Output the [x, y] coordinate of the center of the cell containing the given text.  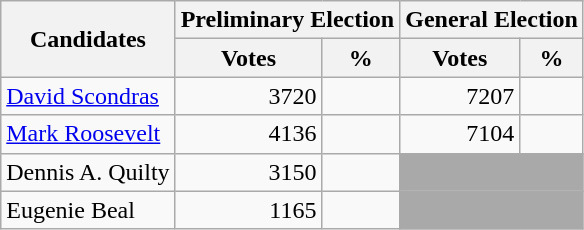
Eugenie Beal [88, 210]
3720 [248, 96]
7104 [460, 134]
David Scondras [88, 96]
Preliminary Election [288, 20]
Dennis A. Quilty [88, 172]
1165 [248, 210]
7207 [460, 96]
Mark Roosevelt [88, 134]
Candidates [88, 39]
4136 [248, 134]
3150 [248, 172]
General Election [492, 20]
